Capture the cell that displays the provided text and extract its [x, y] central coordinate. 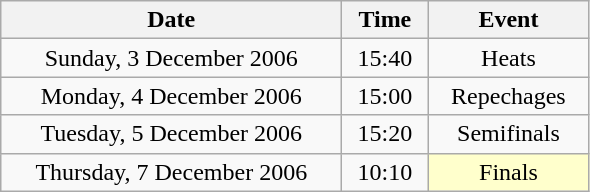
15:40 [385, 58]
Monday, 4 December 2006 [172, 96]
Event [508, 20]
Time [385, 20]
15:00 [385, 96]
Heats [508, 58]
Sunday, 3 December 2006 [172, 58]
15:20 [385, 134]
Semifinals [508, 134]
Finals [508, 172]
10:10 [385, 172]
Date [172, 20]
Repechages [508, 96]
Tuesday, 5 December 2006 [172, 134]
Thursday, 7 December 2006 [172, 172]
